Provide the [X, Y] coordinate of the cell's center where the given text is located.  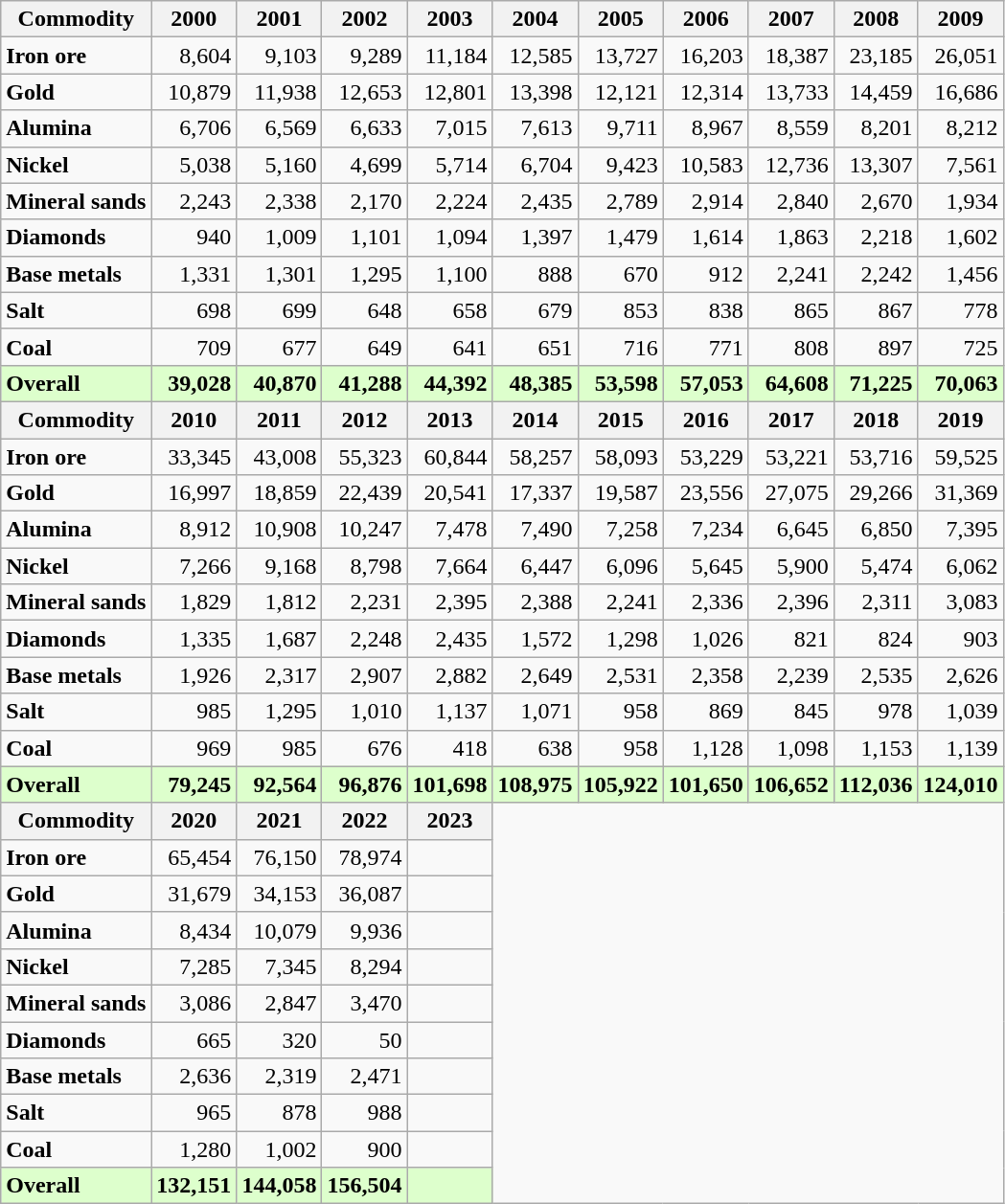
12,121 [621, 92]
903 [960, 639]
2019 [960, 420]
648 [364, 310]
5,900 [791, 566]
2,170 [364, 201]
2,224 [450, 201]
108,975 [535, 784]
1,026 [705, 639]
651 [535, 347]
8,912 [194, 530]
1,280 [194, 1149]
6,704 [535, 165]
824 [876, 639]
40,870 [280, 383]
2000 [194, 19]
18,387 [791, 56]
10,908 [280, 530]
2010 [194, 420]
965 [194, 1113]
2,218 [876, 238]
17,337 [535, 493]
7,266 [194, 566]
2,317 [280, 675]
1,010 [364, 712]
6,850 [876, 530]
6,645 [791, 530]
699 [280, 310]
7,478 [450, 530]
23,556 [705, 493]
53,716 [876, 457]
725 [960, 347]
1,829 [194, 602]
912 [705, 274]
878 [280, 1113]
2,311 [876, 602]
709 [194, 347]
6,633 [364, 128]
988 [364, 1113]
888 [535, 274]
10,879 [194, 92]
2016 [705, 420]
5,038 [194, 165]
2,531 [621, 675]
2,840 [791, 201]
13,398 [535, 92]
2017 [791, 420]
2004 [535, 19]
2,319 [280, 1077]
12,585 [535, 56]
1,687 [280, 639]
29,266 [876, 493]
9,289 [364, 56]
1,094 [450, 238]
2020 [194, 821]
2013 [450, 420]
2022 [364, 821]
2,338 [280, 201]
7,613 [535, 128]
8,434 [194, 930]
2,789 [621, 201]
50 [364, 1039]
12,653 [364, 92]
1,301 [280, 274]
7,015 [450, 128]
6,569 [280, 128]
9,423 [621, 165]
112,036 [876, 784]
156,504 [364, 1186]
36,087 [364, 894]
969 [194, 748]
1,128 [705, 748]
92,564 [280, 784]
2,471 [364, 1077]
10,583 [705, 165]
1,137 [450, 712]
9,711 [621, 128]
10,247 [364, 530]
11,938 [280, 92]
16,686 [960, 92]
838 [705, 310]
2,239 [791, 675]
9,103 [280, 56]
22,439 [364, 493]
58,257 [535, 457]
1,479 [621, 238]
2,626 [960, 675]
106,652 [791, 784]
641 [450, 347]
10,079 [280, 930]
65,454 [194, 857]
8,201 [876, 128]
7,285 [194, 966]
26,051 [960, 56]
897 [876, 347]
44,392 [450, 383]
1,934 [960, 201]
2,882 [450, 675]
1,397 [535, 238]
6,447 [535, 566]
8,212 [960, 128]
698 [194, 310]
14,459 [876, 92]
53,221 [791, 457]
5,160 [280, 165]
58,093 [621, 457]
1,009 [280, 238]
771 [705, 347]
1,331 [194, 274]
7,395 [960, 530]
679 [535, 310]
2008 [876, 19]
1,101 [364, 238]
5,474 [876, 566]
20,541 [450, 493]
1,335 [194, 639]
2,231 [364, 602]
101,698 [450, 784]
12,736 [791, 165]
2,358 [705, 675]
978 [876, 712]
2007 [791, 19]
7,490 [535, 530]
5,645 [705, 566]
76,150 [280, 857]
418 [450, 748]
6,062 [960, 566]
2,243 [194, 201]
8,604 [194, 56]
59,525 [960, 457]
1,926 [194, 675]
1,614 [705, 238]
8,294 [364, 966]
8,559 [791, 128]
808 [791, 347]
53,229 [705, 457]
2,907 [364, 675]
2,847 [280, 1003]
676 [364, 748]
7,258 [621, 530]
144,058 [280, 1186]
1,139 [960, 748]
105,922 [621, 784]
320 [280, 1039]
19,587 [621, 493]
2021 [280, 821]
2003 [450, 19]
41,288 [364, 383]
2014 [535, 420]
869 [705, 712]
55,323 [364, 457]
665 [194, 1039]
3,083 [960, 602]
2,396 [791, 602]
638 [535, 748]
6,706 [194, 128]
1,153 [876, 748]
9,936 [364, 930]
1,456 [960, 274]
31,679 [194, 894]
3,086 [194, 1003]
13,733 [791, 92]
1,039 [960, 712]
48,385 [535, 383]
18,859 [280, 493]
2,395 [450, 602]
1,098 [791, 748]
34,153 [280, 894]
7,234 [705, 530]
124,010 [960, 784]
845 [791, 712]
2,670 [876, 201]
64,608 [791, 383]
33,345 [194, 457]
132,151 [194, 1186]
670 [621, 274]
7,345 [280, 966]
70,063 [960, 383]
43,008 [280, 457]
778 [960, 310]
1,002 [280, 1149]
2,242 [876, 274]
1,602 [960, 238]
9,168 [280, 566]
821 [791, 639]
2,914 [705, 201]
1,812 [280, 602]
2,535 [876, 675]
716 [621, 347]
900 [364, 1149]
13,727 [621, 56]
8,967 [705, 128]
2,248 [364, 639]
12,314 [705, 92]
1,863 [791, 238]
16,203 [705, 56]
1,100 [450, 274]
53,598 [621, 383]
27,075 [791, 493]
71,225 [876, 383]
8,798 [364, 566]
3,470 [364, 1003]
31,369 [960, 493]
940 [194, 238]
57,053 [705, 383]
79,245 [194, 784]
2012 [364, 420]
78,974 [364, 857]
658 [450, 310]
867 [876, 310]
13,307 [876, 165]
2,649 [535, 675]
2011 [280, 420]
2,336 [705, 602]
5,714 [450, 165]
4,699 [364, 165]
23,185 [876, 56]
1,572 [535, 639]
6,096 [621, 566]
649 [364, 347]
96,876 [364, 784]
677 [280, 347]
1,071 [535, 712]
2023 [450, 821]
2006 [705, 19]
2015 [621, 420]
2,388 [535, 602]
7,561 [960, 165]
11,184 [450, 56]
2,636 [194, 1077]
16,997 [194, 493]
865 [791, 310]
2009 [960, 19]
60,844 [450, 457]
2002 [364, 19]
1,298 [621, 639]
2018 [876, 420]
7,664 [450, 566]
2001 [280, 19]
2005 [621, 19]
101,650 [705, 784]
12,801 [450, 92]
39,028 [194, 383]
853 [621, 310]
